Locate the cell with the specified text and output its [X, Y] center coordinate. 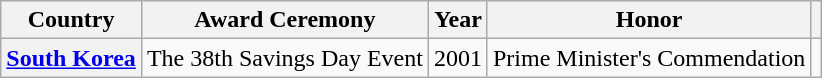
South Korea [72, 58]
Honor [648, 20]
Prime Minister's Commendation [648, 58]
Year [458, 20]
Award Ceremony [284, 20]
2001 [458, 58]
The 38th Savings Day Event [284, 58]
Country [72, 20]
